Detect which cell encompasses the target text, then output its (x, y) center coordinate. 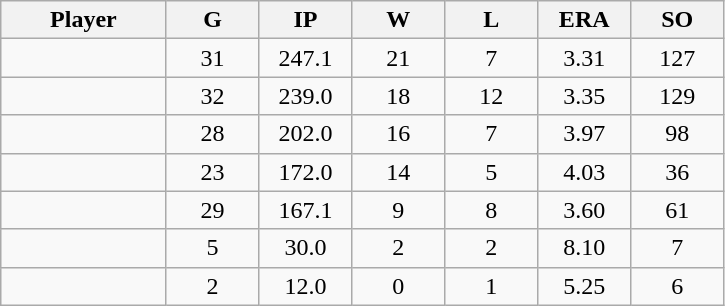
8 (492, 210)
4.03 (584, 172)
8.10 (584, 248)
14 (398, 172)
Player (84, 20)
G (212, 20)
L (492, 20)
29 (212, 210)
172.0 (306, 172)
247.1 (306, 58)
167.1 (306, 210)
239.0 (306, 96)
12 (492, 96)
30.0 (306, 248)
SO (678, 20)
36 (678, 172)
5.25 (584, 286)
127 (678, 58)
ERA (584, 20)
0 (398, 286)
21 (398, 58)
28 (212, 134)
1 (492, 286)
3.35 (584, 96)
23 (212, 172)
3.31 (584, 58)
3.97 (584, 134)
31 (212, 58)
W (398, 20)
129 (678, 96)
IP (306, 20)
202.0 (306, 134)
61 (678, 210)
98 (678, 134)
12.0 (306, 286)
3.60 (584, 210)
18 (398, 96)
32 (212, 96)
16 (398, 134)
6 (678, 286)
9 (398, 210)
